Detect which cell encompasses the target text, then output its (x, y) center coordinate. 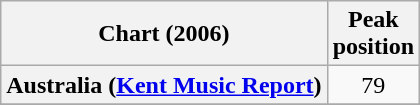
Peakposition (373, 34)
79 (373, 85)
Chart (2006) (164, 34)
Australia (Kent Music Report) (164, 85)
